For the text-containing cell, return its midpoint in (X, Y) coordinate format. 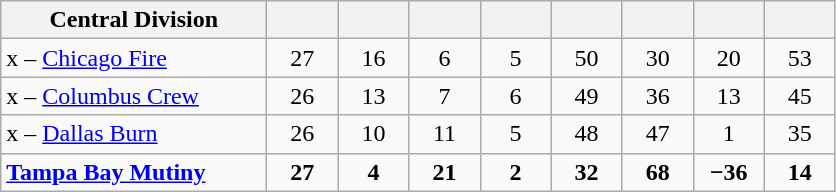
−36 (728, 172)
11 (444, 134)
53 (800, 58)
7 (444, 96)
30 (658, 58)
1 (728, 134)
21 (444, 172)
Central Division (134, 20)
14 (800, 172)
47 (658, 134)
48 (586, 134)
50 (586, 58)
x – Chicago Fire (134, 58)
16 (374, 58)
32 (586, 172)
x – Dallas Burn (134, 134)
10 (374, 134)
68 (658, 172)
2 (516, 172)
x – Columbus Crew (134, 96)
4 (374, 172)
35 (800, 134)
20 (728, 58)
45 (800, 96)
Tampa Bay Mutiny (134, 172)
36 (658, 96)
49 (586, 96)
